Identify which cell holds the provided text, then report its (X, Y) central coordinate. 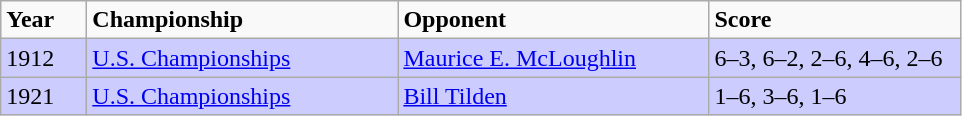
Maurice E. McLoughlin (554, 58)
Year (44, 20)
1–6, 3–6, 1–6 (834, 96)
Championship (242, 20)
Opponent (554, 20)
Score (834, 20)
1921 (44, 96)
1912 (44, 58)
Bill Tilden (554, 96)
6–3, 6–2, 2–6, 4–6, 2–6 (834, 58)
